Extract the [x, y] coordinate from the center of the cell holding the provided text.  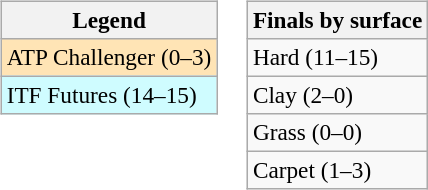
ATP Challenger (0–3) [108, 57]
Legend [108, 20]
Hard (11–15) [337, 57]
Clay (2–0) [337, 95]
ITF Futures (14–15) [108, 95]
Grass (0–0) [337, 133]
Carpet (1–3) [337, 171]
Finals by surface [337, 20]
